Pinpoint the cell where the given text exists, returning its [X, Y] midpoint coordinate. 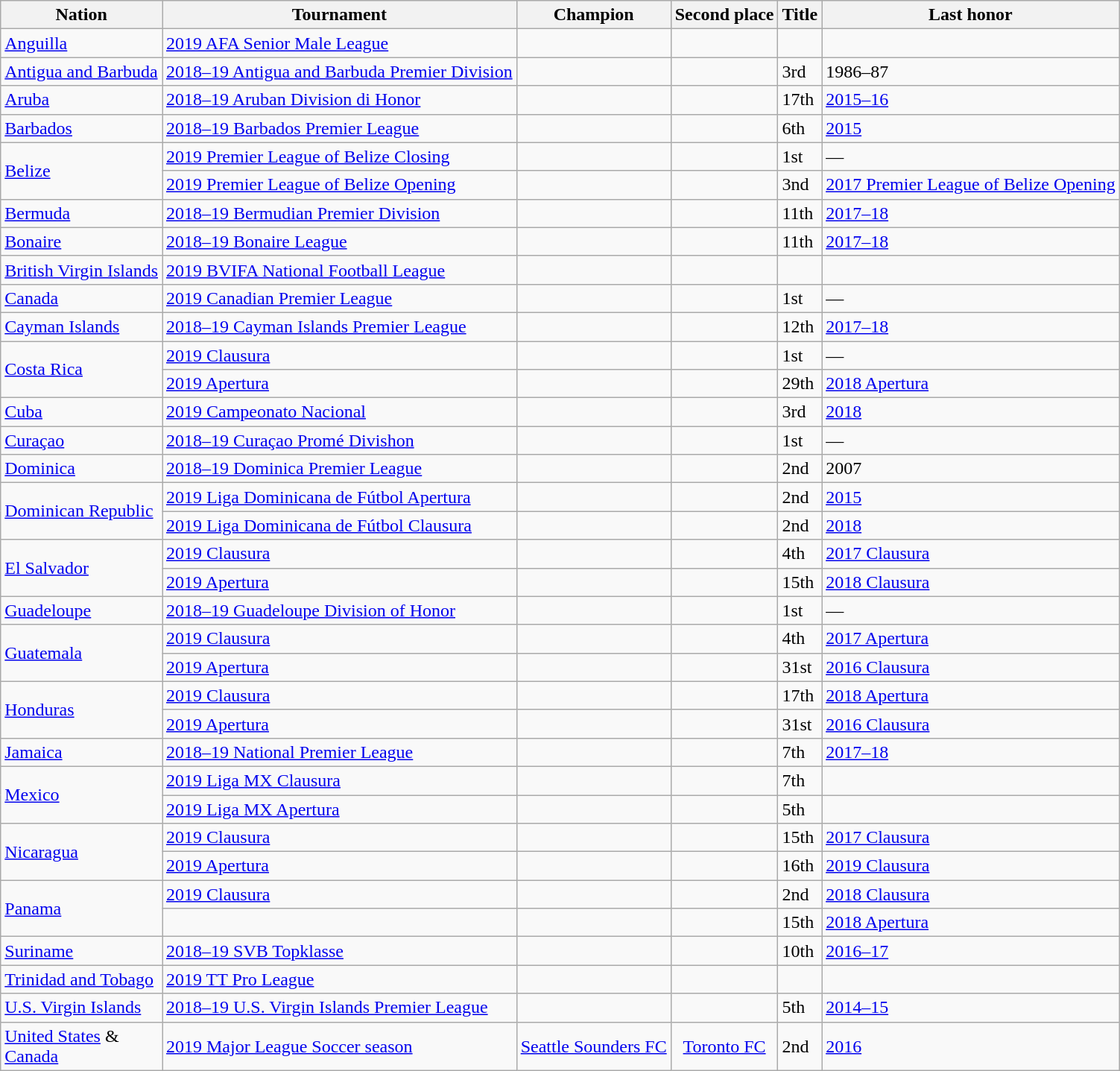
Jamaica [82, 752]
3nd [800, 185]
2017 Apertura [971, 639]
2018–19 Bonaire League [340, 241]
Guatemala [82, 653]
Last honor [971, 15]
2018–19 Bermudian Premier Division [340, 213]
2019 Major League Soccer season [340, 1046]
2019 Liga Dominicana de Fútbol Clausura [340, 525]
Curaçao [82, 440]
Belize [82, 171]
2019 AFA Senior Male League [340, 43]
2019 Liga MX Apertura [340, 809]
2018–19 National Premier League [340, 752]
2018–19 Aruban Division di Honor [340, 100]
Dominican Republic [82, 511]
Seattle Sounders FC [593, 1046]
2018–19 U.S. Virgin Islands Premier League [340, 1008]
Nation [82, 15]
Cayman Islands [82, 326]
Antigua and Barbuda [82, 72]
2019 Premier League of Belize Opening [340, 185]
2018–19 Cayman Islands Premier League [340, 326]
U.S. Virgin Islands [82, 1008]
Honduras [82, 710]
1986–87 [971, 72]
Champion [593, 15]
Trinidad and Tobago [82, 979]
2019 TT Pro League [340, 979]
Aruba [82, 100]
12th [800, 326]
Dominica [82, 469]
Mexico [82, 794]
United States & Canada [82, 1046]
Suriname [82, 951]
2016 [971, 1046]
Barbados [82, 128]
Bonaire [82, 241]
Nicaragua [82, 852]
2014–15 [971, 1008]
Cuba [82, 412]
Toronto FC [724, 1046]
2018–19 Antigua and Barbuda Premier Division [340, 72]
2018–19 Barbados Premier League [340, 128]
2017 Premier League of Belize Opening [971, 185]
6th [800, 128]
2019 Liga MX Clausura [340, 780]
29th [800, 384]
Guadeloupe [82, 610]
British Virgin Islands [82, 270]
2019 Campeonato Nacional [340, 412]
2018–19 Curaçao Promé Divishon [340, 440]
2015–16 [971, 100]
2018–19 Guadeloupe Division of Honor [340, 610]
2018–19 Dominica Premier League [340, 469]
10th [800, 951]
Canada [82, 298]
16th [800, 866]
Bermuda [82, 213]
El Salvador [82, 568]
Panama [82, 909]
Title [800, 15]
Tournament [340, 15]
2019 Liga Dominicana de Fútbol Apertura [340, 497]
2019 Canadian Premier League [340, 298]
Anguilla [82, 43]
Second place [724, 15]
2016–17 [971, 951]
2019 Premier League of Belize Closing [340, 157]
2007 [971, 469]
2019 BVIFA National Football League [340, 270]
2018–19 SVB Topklasse [340, 951]
Costa Rica [82, 370]
